Identify which cell holds the provided text, then report its (X, Y) central coordinate. 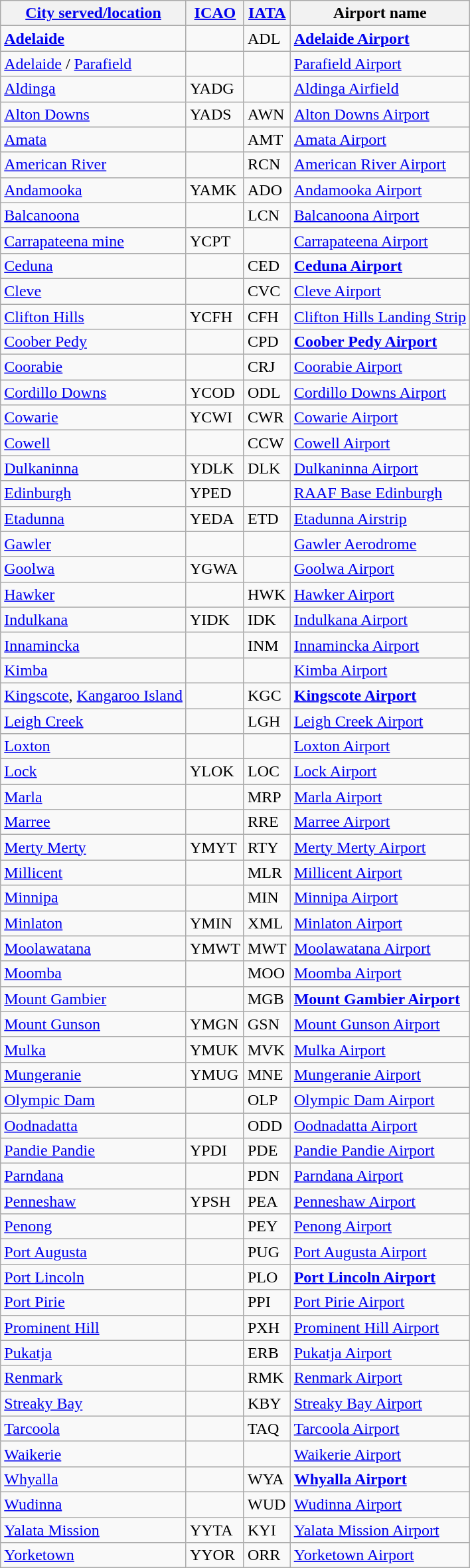
Alton Downs (94, 114)
Kimba Airport (380, 670)
Aldinga (94, 89)
American River Airport (380, 165)
YADS (215, 114)
GSN (267, 1024)
YCPT (215, 240)
Cowarie (94, 418)
Mount Gunson (94, 1024)
Mulka Airport (380, 1049)
Minlaton (94, 923)
Loxton Airport (380, 746)
Port Pirie (94, 1302)
Aldinga Airfield (380, 89)
Tarcoola (94, 1429)
YYOR (215, 1555)
Parndana (94, 1176)
Olympic Dam Airport (380, 1100)
Dulkaninna Airport (380, 468)
Streaky Bay Airport (380, 1403)
YGWA (215, 569)
ODL (267, 392)
Port Pirie Airport (380, 1302)
CED (267, 266)
Marla Airport (380, 797)
Edinburgh (94, 493)
Penong (94, 1227)
CRJ (267, 367)
Moomba (94, 974)
Balcanoona (94, 215)
PPI (267, 1302)
Coober Pedy Airport (380, 342)
Goolwa (94, 569)
Hawker Airport (380, 594)
ETD (267, 519)
LCN (267, 215)
Cordillo Downs (94, 392)
YMIN (215, 923)
Kingscote, Kangaroo Island (94, 695)
Pukatja (94, 1353)
KBY (267, 1403)
Yorketown Airport (380, 1555)
Indulkana (94, 620)
Andamooka (94, 190)
Coorabie Airport (380, 367)
Olympic Dam (94, 1100)
YMGN (215, 1024)
Cleve (94, 291)
CPD (267, 342)
Leigh Creek (94, 721)
RAAF Base Edinburgh (380, 493)
MOO (267, 974)
Yalata Mission Airport (380, 1529)
Mount Gunson Airport (380, 1024)
Kimba (94, 670)
CFH (267, 317)
Merty Merty (94, 847)
Millicent Airport (380, 873)
RMK (267, 1378)
YIDK (215, 620)
American River (94, 165)
Streaky Bay (94, 1403)
ODD (267, 1126)
INM (267, 645)
MWT (267, 948)
Marree (94, 822)
Adelaide Airport (380, 39)
Marree Airport (380, 822)
Dulkaninna (94, 468)
Cowell Airport (380, 443)
Gawler (94, 544)
Lock (94, 772)
Parndana Airport (380, 1176)
YADG (215, 89)
Pandie Pandie (94, 1151)
Minnipa (94, 898)
Indulkana Airport (380, 620)
PXH (267, 1328)
Coorabie (94, 367)
Parafield Airport (380, 64)
PEY (267, 1227)
Gawler Aerodrome (380, 544)
City served/location (94, 13)
Port Lincoln (94, 1277)
Marla (94, 797)
Wudinna (94, 1504)
Minnipa Airport (380, 898)
AWN (267, 114)
MVK (267, 1049)
Adelaide / Parafield (94, 64)
Whyalla Airport (380, 1479)
WYA (267, 1479)
Tarcoola Airport (380, 1429)
Kingscote Airport (380, 695)
YPDI (215, 1151)
Leigh Creek Airport (380, 721)
Whyalla (94, 1479)
YDLK (215, 468)
Renmark (94, 1378)
Prominent Hill Airport (380, 1328)
Adelaide (94, 39)
Goolwa Airport (380, 569)
ADO (267, 190)
Airport name (380, 13)
Etadunna (94, 519)
CWR (267, 418)
ADL (267, 39)
Yorketown (94, 1555)
PUG (267, 1252)
Coober Pedy (94, 342)
Port Augusta Airport (380, 1252)
YMUG (215, 1075)
PDE (267, 1151)
XML (267, 923)
Amata (94, 139)
Clifton Hills Landing Strip (380, 317)
YCWI (215, 418)
Waikerie Airport (380, 1454)
Millicent (94, 873)
HWK (267, 594)
Cordillo Downs Airport (380, 392)
MIN (267, 898)
Clifton Hills (94, 317)
YEDA (215, 519)
AMT (267, 139)
YCFH (215, 317)
MGB (267, 999)
Mungeranie (94, 1075)
Penneshaw Airport (380, 1201)
Oodnadatta (94, 1126)
Alton Downs Airport (380, 114)
Wudinna Airport (380, 1504)
Andamooka Airport (380, 190)
Mount Gambier Airport (380, 999)
Loxton (94, 746)
Hawker (94, 594)
MRP (267, 797)
RCN (267, 165)
RRE (267, 822)
Balcanoona Airport (380, 215)
Pukatja Airport (380, 1353)
Amata Airport (380, 139)
DLK (267, 468)
YYTA (215, 1529)
TAQ (267, 1429)
MNE (267, 1075)
Merty Merty Airport (380, 847)
Lock Airport (380, 772)
YMWT (215, 948)
YMUK (215, 1049)
RTY (267, 847)
Cowarie Airport (380, 418)
Renmark Airport (380, 1378)
ERB (267, 1353)
PDN (267, 1176)
Mulka (94, 1049)
Innamincka (94, 645)
YCOD (215, 392)
YAMK (215, 190)
CVC (267, 291)
Carrapateena Airport (380, 240)
ORR (267, 1555)
IDK (267, 620)
YPED (215, 493)
Waikerie (94, 1454)
MLR (267, 873)
Innamincka Airport (380, 645)
Penong Airport (380, 1227)
Pandie Pandie Airport (380, 1151)
Ceduna (94, 266)
Mount Gambier (94, 999)
Ceduna Airport (380, 266)
YLOK (215, 772)
Cowell (94, 443)
Oodnadatta Airport (380, 1126)
Prominent Hill (94, 1328)
WUD (267, 1504)
Moolawatana (94, 948)
PLO (267, 1277)
OLP (267, 1100)
YMYT (215, 847)
KYI (267, 1529)
Port Augusta (94, 1252)
YPSH (215, 1201)
Cleve Airport (380, 291)
Etadunna Airstrip (380, 519)
Moomba Airport (380, 974)
IATA (267, 13)
KGC (267, 695)
LOC (267, 772)
CCW (267, 443)
Yalata Mission (94, 1529)
Penneshaw (94, 1201)
Carrapateena mine (94, 240)
Minlaton Airport (380, 923)
LGH (267, 721)
Mungeranie Airport (380, 1075)
ICAO (215, 13)
Port Lincoln Airport (380, 1277)
Moolawatana Airport (380, 948)
PEA (267, 1201)
